Detect which cell encompasses the target text, then output its (X, Y) center coordinate. 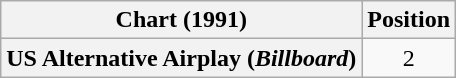
US Alternative Airplay (Billboard) (182, 58)
Chart (1991) (182, 20)
2 (409, 58)
Position (409, 20)
